Pinpoint the cell where the given text exists, returning its [x, y] midpoint coordinate. 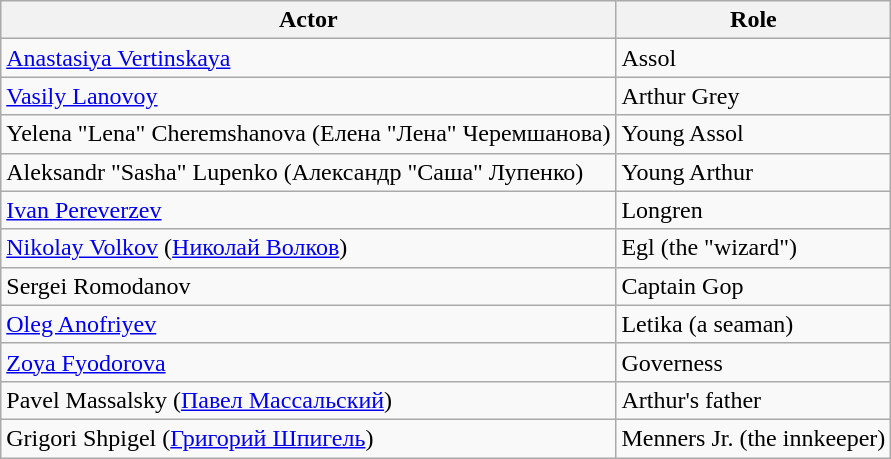
Ivan Pereverzev [308, 210]
Young Assol [754, 134]
Assol [754, 58]
Oleg Anofriyev [308, 324]
Actor [308, 20]
Arthur's father [754, 400]
Role [754, 20]
Young Arthur [754, 172]
Pavel Massalsky (Павел Массальский) [308, 400]
Longren [754, 210]
Menners Jr. (the innkeeper) [754, 438]
Yelena "Lena" Cheremshanova (Елена "Лена" Черемшанова) [308, 134]
Letika (a seaman) [754, 324]
Aleksandr "Sasha" Lupenko (Александр "Саша" Лупенко) [308, 172]
Captain Gop [754, 286]
Vasily Lanovoy [308, 96]
Sergei Romodanov [308, 286]
Nikolay Volkov (Николай Волков) [308, 248]
Anastasiya Vertinskaya [308, 58]
Zoya Fyodorova [308, 362]
Grigori Shpigel (Григорий Шпигель) [308, 438]
Arthur Grey [754, 96]
Egl (the "wizard") [754, 248]
Governess [754, 362]
